Determine the (x, y) coordinate at the center of the cell enclosing the given text.  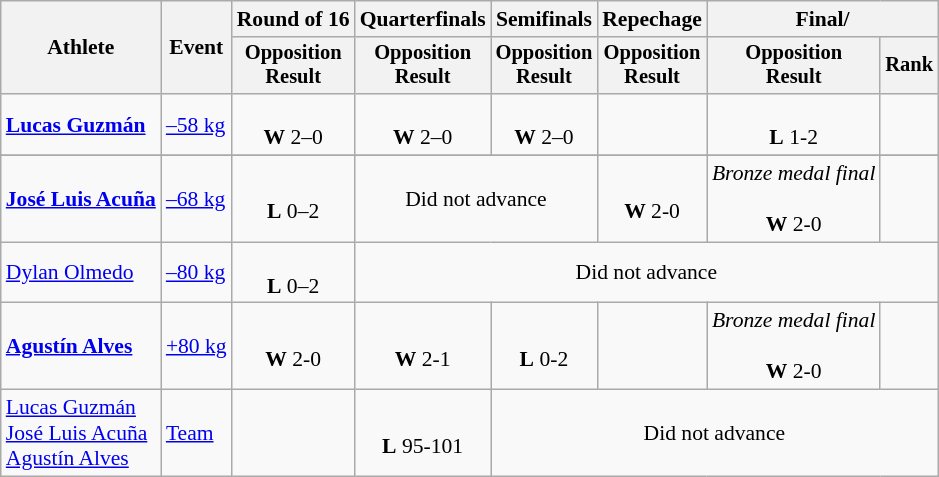
Agustín Alves (81, 346)
L 0-2 (544, 346)
José Luis Acuña (81, 200)
W 2-1 (423, 346)
–58 kg (196, 124)
Lucas Guzmán (81, 124)
–80 kg (196, 272)
Lucas GuzmánJosé Luis AcuñaAgustín Alves (81, 434)
Dylan Olmedo (81, 272)
Quarterfinals (423, 19)
L 95-101 (423, 434)
Repechage (652, 19)
Athlete (81, 48)
Team (196, 434)
Semifinals (544, 19)
Rank (909, 66)
Round of 16 (294, 19)
+80 kg (196, 346)
–68 kg (196, 200)
Event (196, 48)
Final/ (822, 19)
L 1-2 (794, 124)
